Return the [X, Y] coordinate for the center point of the cell that contains the specified text.  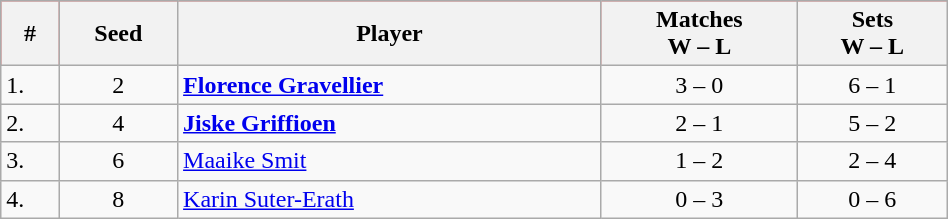
4 [118, 123]
Florence Gravellier [390, 85]
Karin Suter-Erath [390, 199]
# [30, 34]
2 – 1 [699, 123]
2 – 4 [872, 161]
4. [30, 199]
Seed [118, 34]
Player [390, 34]
8 [118, 199]
5 – 2 [872, 123]
1 – 2 [699, 161]
Jiske Griffioen [390, 123]
MatchesW – L [699, 34]
6 [118, 161]
3. [30, 161]
0 – 3 [699, 199]
2 [118, 85]
6 – 1 [872, 85]
SetsW – L [872, 34]
3 – 0 [699, 85]
1. [30, 85]
Maaike Smit [390, 161]
2. [30, 123]
0 – 6 [872, 199]
